Return [X, Y] of the center of cell containing provided text 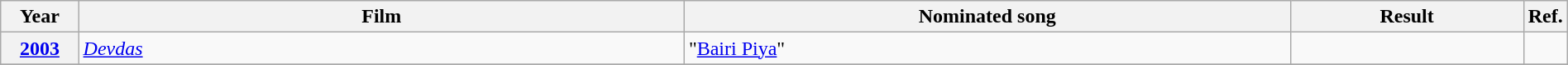
Ref. [1545, 17]
Devdas [381, 48]
Nominated song [987, 17]
Result [1407, 17]
Year [40, 17]
Film [381, 17]
"Bairi Piya" [987, 48]
2003 [40, 48]
